Return the [x, y] coordinate for the center point of the cell that contains the specified text.  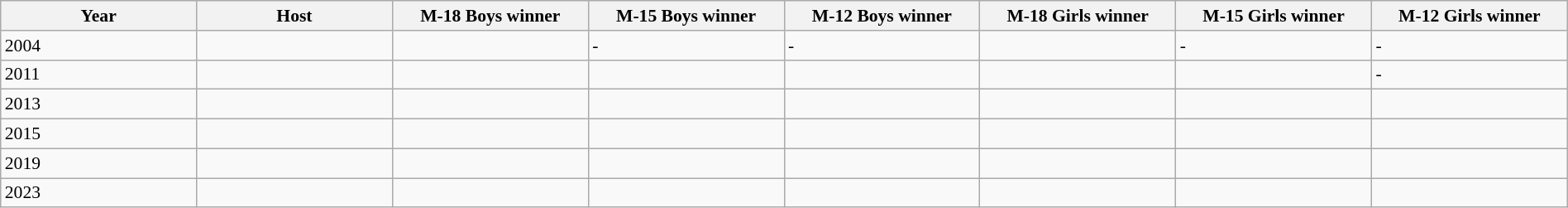
Host [294, 16]
2019 [99, 163]
M-12 Boys winner [882, 16]
2011 [99, 75]
2015 [99, 134]
2004 [99, 46]
M-18 Boys winner [490, 16]
2013 [99, 104]
M-18 Girls winner [1078, 16]
2023 [99, 193]
M-12 Girls winner [1469, 16]
M-15 Girls winner [1274, 16]
Year [99, 16]
M-15 Boys winner [686, 16]
